Determine the [X, Y] coordinate at the center of the cell enclosing the given text.  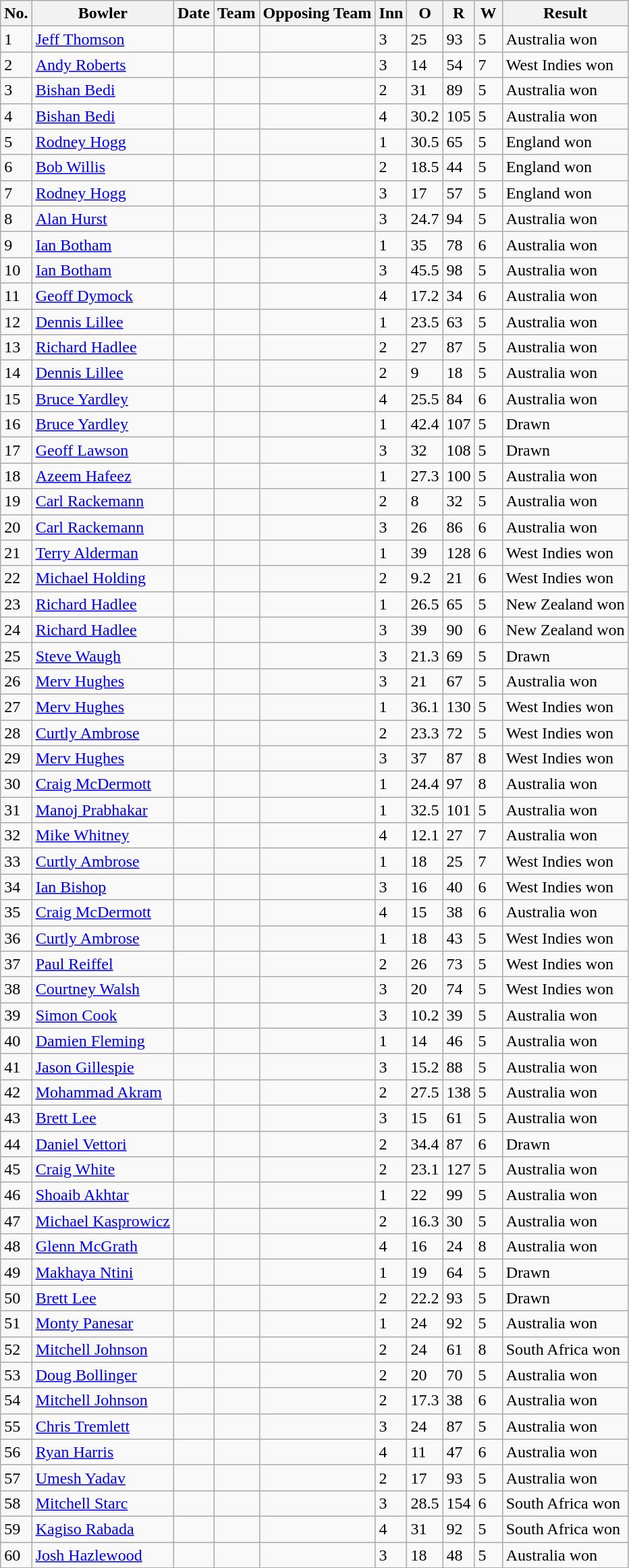
30.5 [425, 142]
34.4 [425, 1144]
29 [16, 759]
R [459, 13]
36.1 [425, 707]
No. [16, 13]
23.1 [425, 1170]
Makhaya Ntini [103, 1272]
Doug Bollinger [103, 1375]
58 [16, 1503]
Azeem Hafeez [103, 476]
23.5 [425, 322]
Damien Fleming [103, 1041]
Ryan Harris [103, 1452]
Simon Cook [103, 1015]
Geoff Lawson [103, 450]
Bob Willis [103, 167]
21.3 [425, 655]
42 [16, 1092]
Date [193, 13]
W [489, 13]
Michael Kasprowicz [103, 1221]
98 [459, 270]
69 [459, 655]
51 [16, 1324]
Team [237, 13]
Andy Roberts [103, 65]
33 [16, 861]
26.5 [425, 604]
28.5 [425, 1503]
Inn [391, 13]
70 [459, 1375]
24.4 [425, 784]
99 [459, 1195]
130 [459, 707]
10.2 [425, 1015]
17.3 [425, 1401]
Bowler [103, 13]
Umesh Yadav [103, 1478]
56 [16, 1452]
Manoj Prabhakar [103, 810]
Alan Hurst [103, 219]
64 [459, 1272]
15.2 [425, 1066]
Mike Whitney [103, 836]
108 [459, 450]
Terry Alderman [103, 553]
9.2 [425, 578]
42.4 [425, 425]
Geoff Dymock [103, 296]
24.7 [425, 219]
Craig White [103, 1170]
12.1 [425, 836]
23 [16, 604]
89 [459, 90]
Courtney Walsh [103, 990]
63 [459, 322]
30.2 [425, 116]
Jeff Thomson [103, 39]
86 [459, 527]
Glenn McGrath [103, 1247]
84 [459, 399]
25.5 [425, 399]
Ian Bishop [103, 887]
Michael Holding [103, 578]
12 [16, 322]
67 [459, 681]
74 [459, 990]
41 [16, 1066]
Jason Gillespie [103, 1066]
50 [16, 1298]
28 [16, 732]
23.3 [425, 732]
90 [459, 630]
27.5 [425, 1092]
Josh Hazlewood [103, 1555]
Monty Panesar [103, 1324]
Kagiso Rabada [103, 1529]
100 [459, 476]
Mitchell Starc [103, 1503]
32.5 [425, 810]
60 [16, 1555]
45.5 [425, 270]
88 [459, 1066]
128 [459, 553]
Daniel Vettori [103, 1144]
Opposing Team [317, 13]
36 [16, 938]
Mohammad Akram [103, 1092]
Result [566, 13]
Chris Tremlett [103, 1426]
55 [16, 1426]
27.3 [425, 476]
73 [459, 964]
Steve Waugh [103, 655]
49 [16, 1272]
154 [459, 1503]
22.2 [425, 1298]
Shoaib Akhtar [103, 1195]
101 [459, 810]
13 [16, 348]
45 [16, 1170]
94 [459, 219]
72 [459, 732]
Paul Reiffel [103, 964]
10 [16, 270]
52 [16, 1349]
18.5 [425, 167]
97 [459, 784]
78 [459, 244]
53 [16, 1375]
138 [459, 1092]
59 [16, 1529]
16.3 [425, 1221]
127 [459, 1170]
105 [459, 116]
17.2 [425, 296]
O [425, 13]
107 [459, 425]
